Identify which cell holds the provided text, then report its (X, Y) central coordinate. 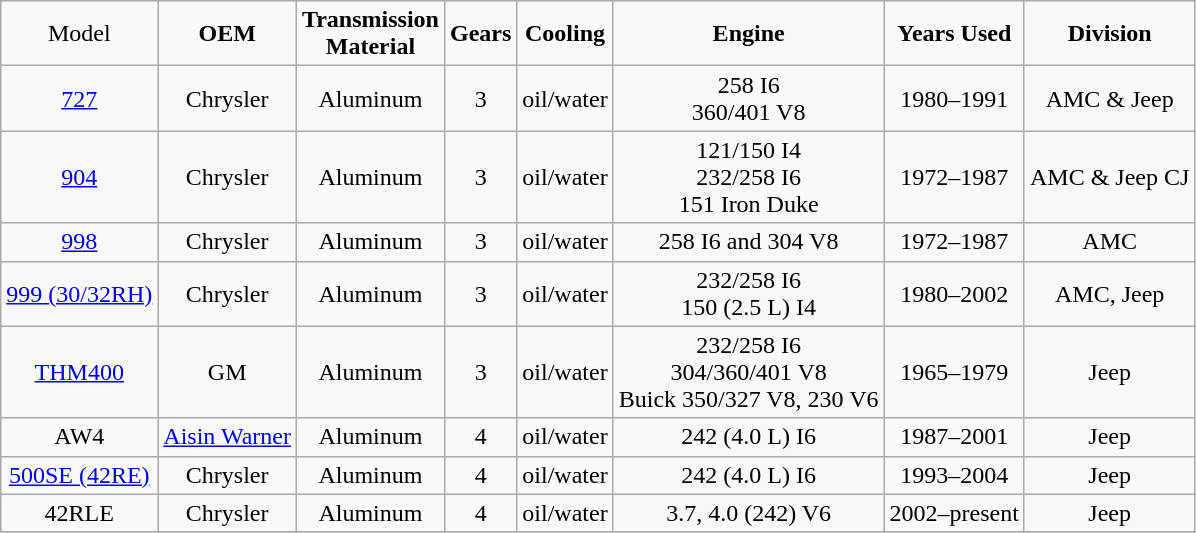
AW4 (80, 437)
999 (30/32RH) (80, 294)
904 (80, 177)
Gears (480, 34)
232/258 I6 304/360/401 V8 Buick 350/327 V8, 230 V6 (748, 372)
1987–2001 (954, 437)
2002–present (954, 513)
998 (80, 242)
Aisin Warner (228, 437)
3.7, 4.0 (242) V6 (748, 513)
AMC, Jeep (1109, 294)
Model (80, 34)
Engine (748, 34)
1993–2004 (954, 475)
OEM (228, 34)
1980–1991 (954, 98)
1980–2002 (954, 294)
AMC (1109, 242)
Years Used (954, 34)
Division (1109, 34)
1965–1979 (954, 372)
AMC & Jeep CJ (1109, 177)
42RLE (80, 513)
GM (228, 372)
TransmissionMaterial (370, 34)
Cooling (565, 34)
258 I6 360/401 V8 (748, 98)
727 (80, 98)
500SE (42RE) (80, 475)
258 I6 and 304 V8 (748, 242)
232/258 I6 150 (2.5 L) I4 (748, 294)
121/150 I4 232/258 I6 151 Iron Duke (748, 177)
THM400 (80, 372)
AMC & Jeep (1109, 98)
